For the text-containing cell, return its midpoint in [X, Y] coordinate format. 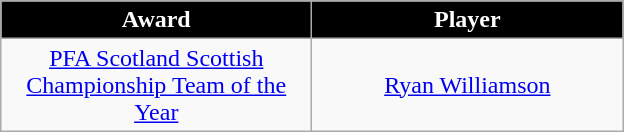
Ryan Williamson [468, 85]
PFA Scotland Scottish Championship Team of the Year [156, 85]
Player [468, 20]
Award [156, 20]
